Find where the given text appears and provide that cell's center as (x, y) coordinate. 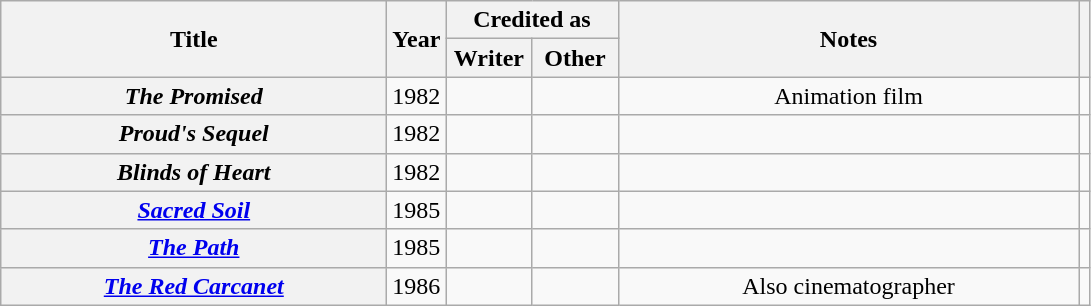
Writer (489, 58)
Sacred Soil (194, 210)
Blinds of Heart (194, 172)
The Promised (194, 96)
Proud's Sequel (194, 134)
Notes (848, 39)
Also cinematographer (848, 286)
Credited as (532, 20)
Animation film (848, 96)
Title (194, 39)
The Red Carcanet (194, 286)
The Path (194, 248)
1986 (416, 286)
Year (416, 39)
Other (575, 58)
